Return the [X, Y] coordinate for the center point of the cell that contains the specified text.  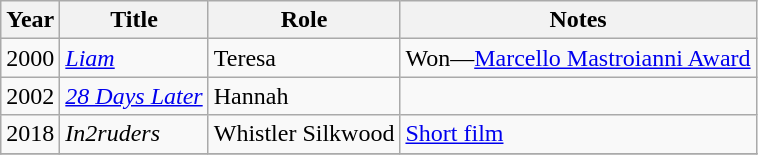
Whistler Silkwood [304, 134]
2002 [30, 96]
Liam [134, 58]
Year [30, 20]
Role [304, 20]
Teresa [304, 58]
2000 [30, 58]
Hannah [304, 96]
Short film [578, 134]
In2ruders [134, 134]
Notes [578, 20]
28 Days Later [134, 96]
Won—Marcello Mastroianni Award [578, 58]
2018 [30, 134]
Title [134, 20]
